Scan for the cell matching the given text and deliver its (X, Y) coordinate at center. 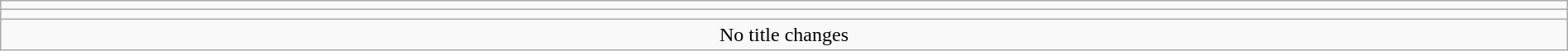
No title changes (784, 35)
